Provide the [x, y] coordinate of the cell's center where the given text is located.  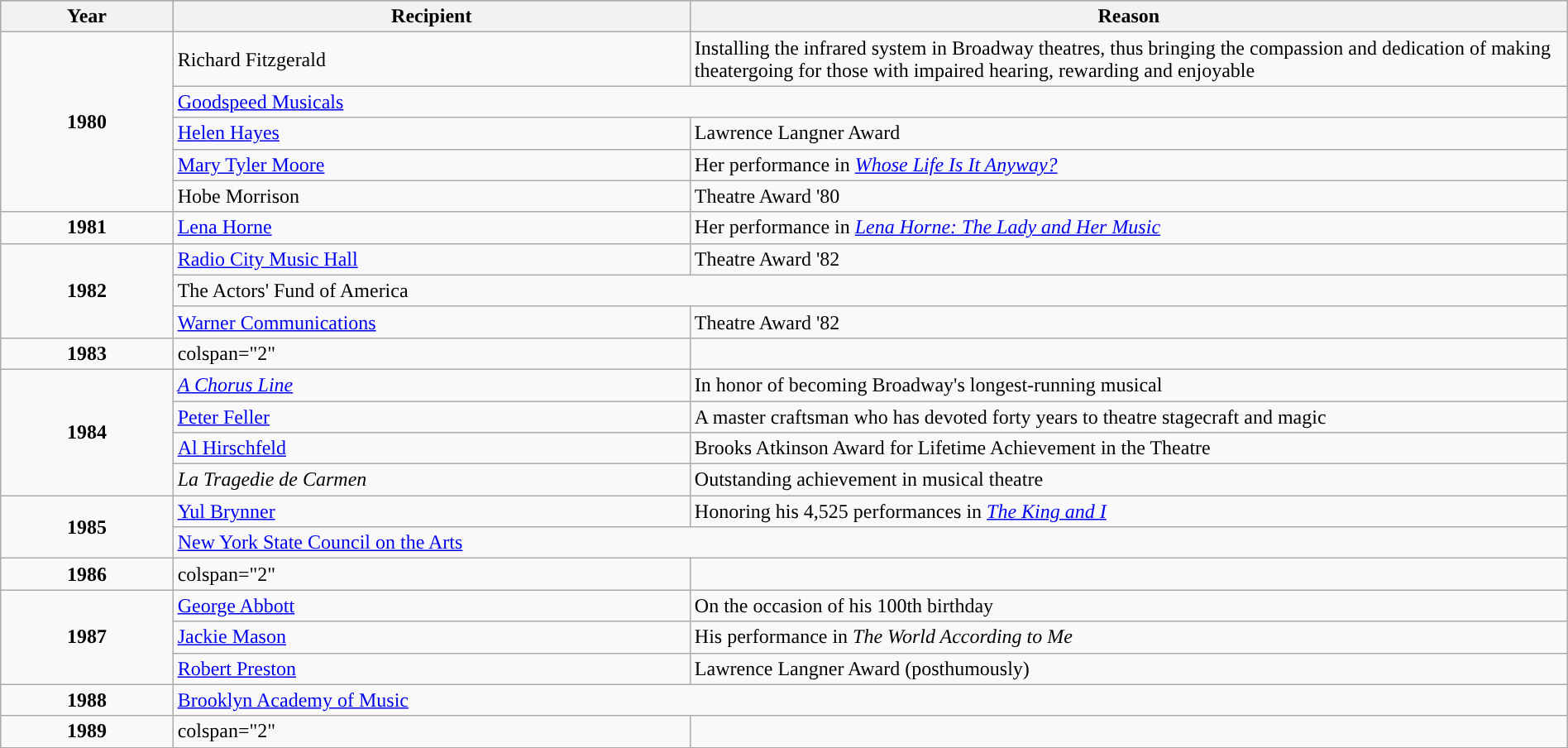
Theatre Award '80 [1128, 196]
Richard Fitzgerald [432, 60]
The Actors' Fund of America [870, 290]
Yul Brynner [432, 511]
1988 [87, 700]
Recipient [432, 17]
Reason [1128, 17]
1987 [87, 637]
Brooklyn Academy of Music [870, 700]
Her performance in Whose Life Is It Anyway? [1128, 165]
A Chorus Line [432, 385]
New York State Council on the Arts [870, 543]
La Tragedie de Carmen [432, 480]
1982 [87, 290]
Honoring his 4,525 performances in The King and I [1128, 511]
Radio City Music Hall [432, 259]
His performance in The World According to Me [1128, 637]
1983 [87, 353]
In honor of becoming Broadway's longest-running musical [1128, 385]
Al Hirschfeld [432, 448]
Warner Communications [432, 322]
1980 [87, 122]
Jackie Mason [432, 637]
Outstanding achievement in musical theatre [1128, 480]
Brooks Atkinson Award for Lifetime Achievement in the Theatre [1128, 448]
Lawrence Langner Award (posthumously) [1128, 669]
On the occasion of his 100th birthday [1128, 606]
Lawrence Langner Award [1128, 133]
Her performance in Lena Horne: The Lady and Her Music [1128, 228]
Helen Hayes [432, 133]
Mary Tyler Moore [432, 165]
1989 [87, 731]
Hobe Morrison [432, 196]
Peter Feller [432, 416]
Robert Preston [432, 669]
1981 [87, 228]
Year [87, 17]
1984 [87, 432]
George Abbott [432, 606]
Goodspeed Musicals [870, 102]
1986 [87, 574]
A master craftsman who has devoted forty years to theatre stagecraft and magic [1128, 416]
1985 [87, 527]
Lena Horne [432, 228]
